Capture the cell that displays the provided text and extract its [X, Y] central coordinate. 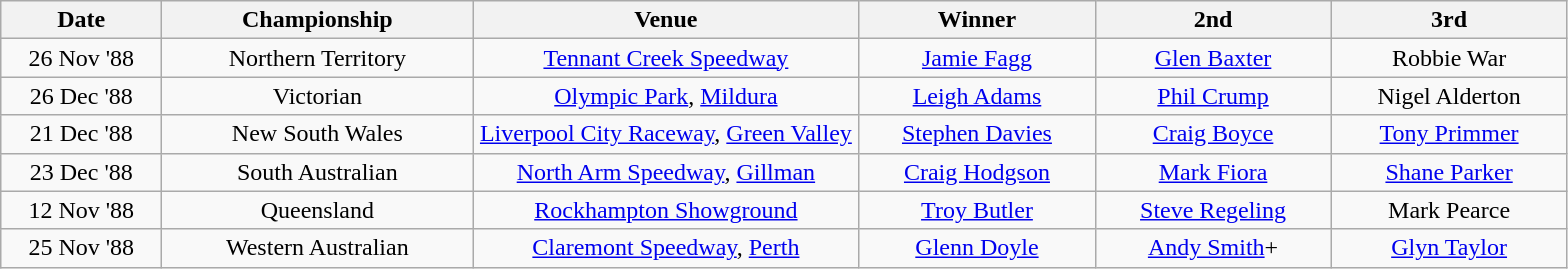
South Australian [318, 172]
26 Nov '88 [82, 58]
Olympic Park, Mildura [666, 96]
Robbie War [1449, 58]
26 Dec '88 [82, 96]
Craig Boyce [1213, 134]
Steve Regeling [1213, 210]
Glen Baxter [1213, 58]
New South Wales [318, 134]
25 Nov '88 [82, 248]
Venue [666, 20]
Western Australian [318, 248]
Claremont Speedway, Perth [666, 248]
Rockhampton Showground [666, 210]
Mark Fiora [1213, 172]
Championship [318, 20]
Tony Primmer [1449, 134]
Stephen Davies [977, 134]
North Arm Speedway, Gillman [666, 172]
Victorian [318, 96]
Mark Pearce [1449, 210]
Leigh Adams [977, 96]
Nigel Alderton [1449, 96]
Jamie Fagg [977, 58]
Date [82, 20]
21 Dec '88 [82, 134]
Craig Hodgson [977, 172]
Northern Territory [318, 58]
2nd [1213, 20]
Tennant Creek Speedway [666, 58]
Troy Butler [977, 210]
Winner [977, 20]
Queensland [318, 210]
Glyn Taylor [1449, 248]
3rd [1449, 20]
Andy Smith+ [1213, 248]
23 Dec '88 [82, 172]
12 Nov '88 [82, 210]
Shane Parker [1449, 172]
Glenn Doyle [977, 248]
Liverpool City Raceway, Green Valley [666, 134]
Phil Crump [1213, 96]
